Capture the cell that displays the provided text and extract its [X, Y] central coordinate. 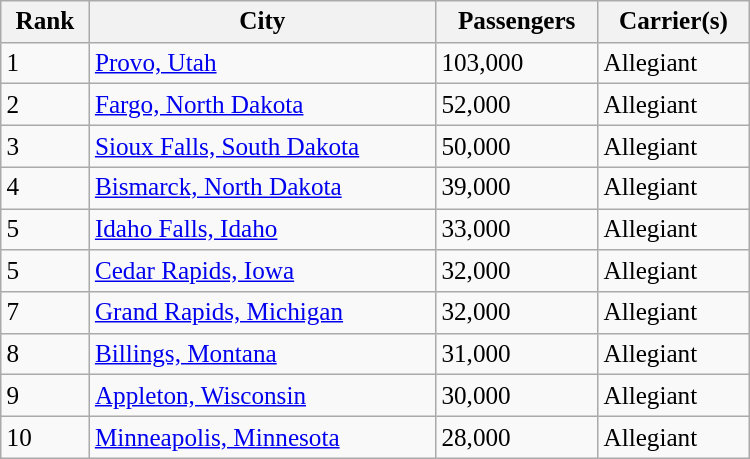
Cedar Rapids, Iowa [262, 271]
Bismarck, North Dakota [262, 188]
28,000 [517, 437]
30,000 [517, 396]
2 [45, 105]
31,000 [517, 354]
33,000 [517, 229]
7 [45, 313]
10 [45, 437]
Minneapolis, Minnesota [262, 437]
4 [45, 188]
Carrier(s) [674, 22]
3 [45, 146]
9 [45, 396]
52,000 [517, 105]
Billings, Montana [262, 354]
Provo, Utah [262, 63]
103,000 [517, 63]
Fargo, North Dakota [262, 105]
Sioux Falls, South Dakota [262, 146]
City [262, 22]
Grand Rapids, Michigan [262, 313]
Appleton, Wisconsin [262, 396]
8 [45, 354]
39,000 [517, 188]
Idaho Falls, Idaho [262, 229]
50,000 [517, 146]
1 [45, 63]
Passengers [517, 22]
Rank [45, 22]
